Identify which cell holds the provided text, then report its (X, Y) central coordinate. 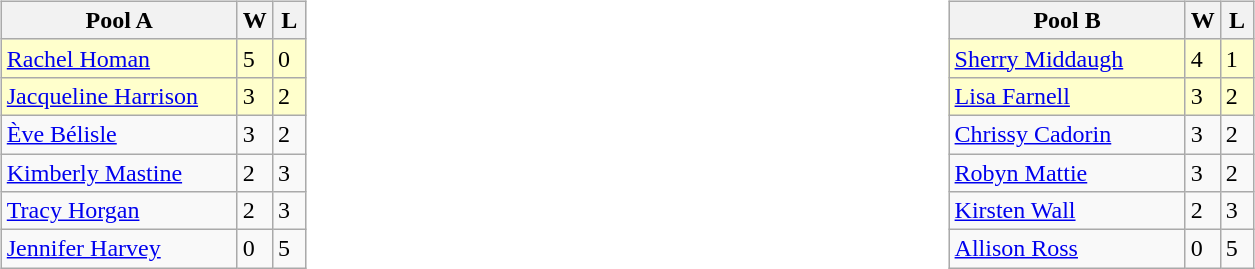
Jennifer Harvey (119, 249)
Lisa Farnell (1067, 96)
Kimberly Mastine (119, 173)
Tracy Horgan (119, 211)
Allison Ross (1067, 249)
Chrissy Cadorin (1067, 134)
4 (1202, 58)
Kirsten Wall (1067, 211)
Robyn Mattie (1067, 173)
Sherry Middaugh (1067, 58)
1 (1237, 58)
Rachel Homan (119, 58)
Pool A (119, 20)
Ève Bélisle (119, 134)
Jacqueline Harrison (119, 96)
Pool B (1067, 20)
